Return the (X, Y) coordinate for the center point of the cell that contains the specified text.  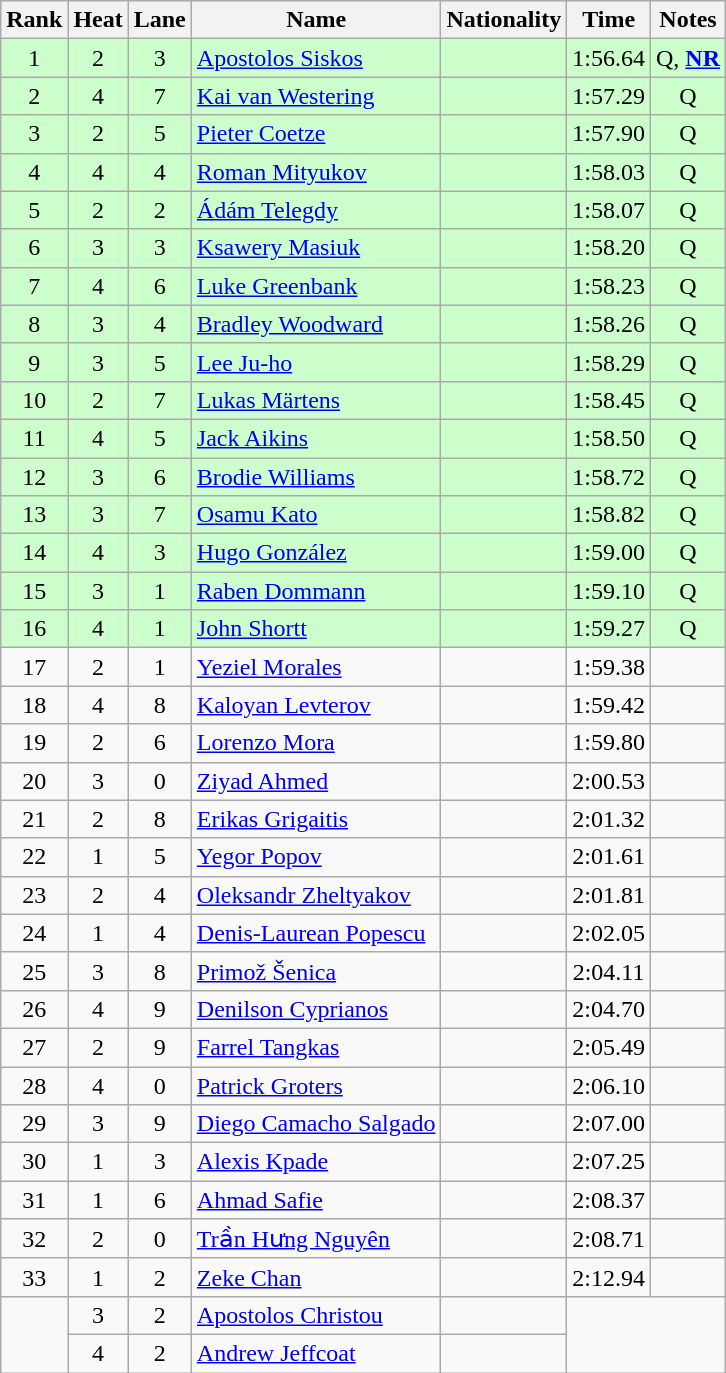
1:59.38 (609, 667)
1:58.26 (609, 324)
26 (34, 1009)
Luke Greenbank (316, 286)
Lukas Märtens (316, 400)
Ksawery Masiuk (316, 248)
2:07.25 (609, 1162)
24 (34, 933)
Farrel Tangkas (316, 1047)
2:08.71 (609, 1239)
Nationality (504, 20)
1:58.07 (609, 210)
Andrew Jeffcoat (316, 1353)
Bradley Woodward (316, 324)
13 (34, 515)
Kaloyan Levterov (316, 705)
2:07.00 (609, 1124)
Raben Dommann (316, 591)
Erikas Grigaitis (316, 819)
1:58.82 (609, 515)
1:58.50 (609, 438)
Denis-Laurean Popescu (316, 933)
Hugo González (316, 553)
2:08.37 (609, 1200)
16 (34, 629)
Yeziel Morales (316, 667)
2:02.05 (609, 933)
2:12.94 (609, 1277)
Lorenzo Mora (316, 743)
22 (34, 857)
1:56.64 (609, 58)
29 (34, 1124)
28 (34, 1085)
Patrick Groters (316, 1085)
18 (34, 705)
33 (34, 1277)
1:59.42 (609, 705)
2:04.11 (609, 971)
Rank (34, 20)
Primož Šenica (316, 971)
1:58.45 (609, 400)
Ziyad Ahmed (316, 781)
Zeke Chan (316, 1277)
2:04.70 (609, 1009)
27 (34, 1047)
Apostolos Siskos (316, 58)
2:00.53 (609, 781)
Roman Mityukov (316, 172)
Heat (98, 20)
Kai van Westering (316, 96)
1:58.20 (609, 248)
15 (34, 591)
2:01.32 (609, 819)
31 (34, 1200)
Alexis Kpade (316, 1162)
20 (34, 781)
Denilson Cyprianos (316, 1009)
1:57.29 (609, 96)
Ádám Telegdy (316, 210)
Diego Camacho Salgado (316, 1124)
23 (34, 895)
1:59.27 (609, 629)
Oleksandr Zheltyakov (316, 895)
Pieter Coetze (316, 134)
2:01.81 (609, 895)
21 (34, 819)
Time (609, 20)
30 (34, 1162)
14 (34, 553)
Trần Hưng Nguyên (316, 1239)
1:58.72 (609, 477)
2:06.10 (609, 1085)
Lee Ju-ho (316, 362)
1:58.29 (609, 362)
Name (316, 20)
Osamu Kato (316, 515)
10 (34, 400)
Brodie Williams (316, 477)
17 (34, 667)
Yegor Popov (316, 857)
1:57.90 (609, 134)
Q, NR (688, 58)
1:59.80 (609, 743)
1:59.10 (609, 591)
John Shortt (316, 629)
Apostolos Christou (316, 1315)
11 (34, 438)
2:05.49 (609, 1047)
2:01.61 (609, 857)
1:58.03 (609, 172)
32 (34, 1239)
Ahmad Safie (316, 1200)
1:59.00 (609, 553)
12 (34, 477)
Notes (688, 20)
19 (34, 743)
25 (34, 971)
Jack Aikins (316, 438)
1:58.23 (609, 286)
Lane (160, 20)
